Provide the [x, y] coordinate of the cell's center where the given text is located.  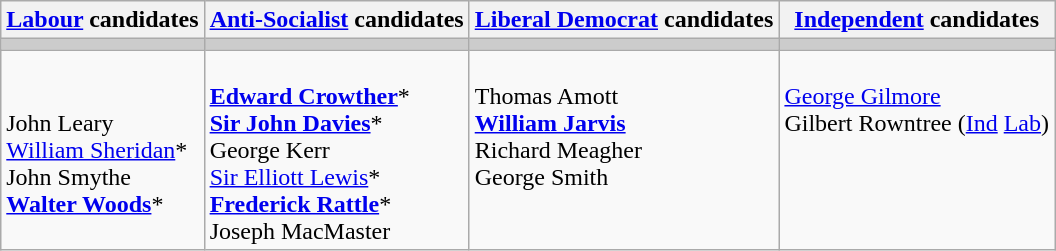
Thomas Amott William Jarvis Richard Meagher George Smith [624, 150]
John Leary William Sheridan* John Smythe Walter Woods* [102, 150]
Independent candidates [917, 20]
Liberal Democrat candidates [624, 20]
Labour candidates [102, 20]
George Gilmore Gilbert Rowntree (Ind Lab) [917, 150]
Anti-Socialist candidates [336, 20]
Edward Crowther* Sir John Davies* George Kerr Sir Elliott Lewis* Frederick Rattle* Joseph MacMaster [336, 150]
